Return (x, y) of the center of cell containing provided text 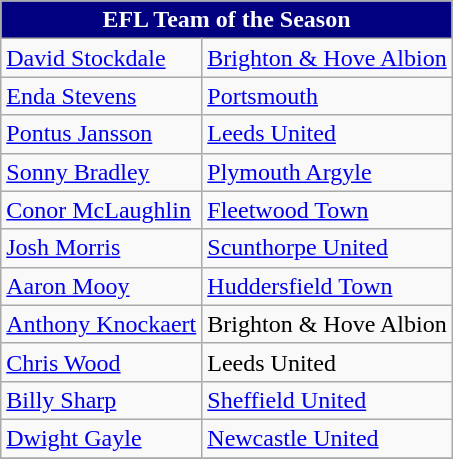
Huddersfield Town (327, 286)
Enda Stevens (102, 96)
David Stockdale (102, 58)
Conor McLaughlin (102, 210)
Billy Sharp (102, 400)
Scunthorpe United (327, 248)
Portsmouth (327, 96)
Sonny Bradley (102, 172)
Josh Morris (102, 248)
Sheffield United (327, 400)
Fleetwood Town (327, 210)
Pontus Jansson (102, 134)
Newcastle United (327, 438)
EFL Team of the Season (226, 20)
Chris Wood (102, 362)
Plymouth Argyle (327, 172)
Anthony Knockaert (102, 324)
Dwight Gayle (102, 438)
Aaron Mooy (102, 286)
